Scan for the cell matching the given text and deliver its [X, Y] coordinate at center. 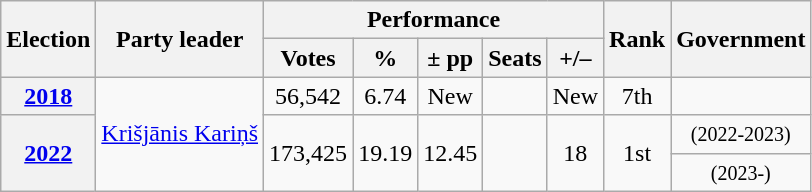
18 [575, 153]
± pp [450, 58]
1st [638, 153]
6.74 [386, 96]
Krišjānis Kariņš [180, 134]
(2023-) [741, 172]
56,542 [308, 96]
(2022-2023) [741, 134]
+/– [575, 58]
19.19 [386, 153]
2022 [48, 153]
Rank [638, 39]
Government [741, 39]
Performance [434, 20]
Election [48, 39]
Party leader [180, 39]
12.45 [450, 153]
Seats [515, 58]
% [386, 58]
2018 [48, 96]
173,425 [308, 153]
7th [638, 96]
Votes [308, 58]
